Return the (x, y) coordinate for the center point of the cell that contains the specified text.  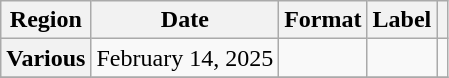
Date (185, 20)
Region (46, 20)
Label (402, 20)
February 14, 2025 (185, 58)
Format (323, 20)
Various (46, 58)
